Find where the given text appears and provide that cell's center as [X, Y] coordinate. 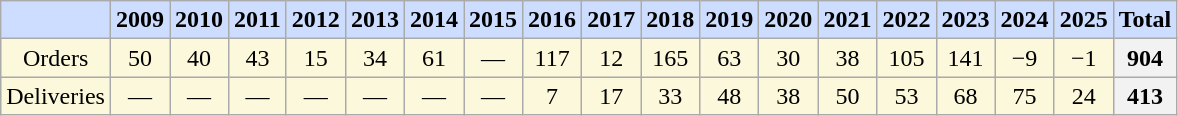
−9 [1024, 58]
68 [966, 96]
165 [670, 58]
2020 [788, 20]
12 [612, 58]
61 [434, 58]
−1 [1084, 58]
34 [374, 58]
904 [1145, 58]
7 [552, 96]
2021 [848, 20]
Deliveries [56, 96]
2015 [494, 20]
105 [906, 58]
2016 [552, 20]
24 [1084, 96]
2019 [730, 20]
48 [730, 96]
15 [316, 58]
2010 [200, 20]
Orders [56, 58]
2024 [1024, 20]
63 [730, 58]
2014 [434, 20]
43 [258, 58]
2011 [258, 20]
40 [200, 58]
141 [966, 58]
2023 [966, 20]
2017 [612, 20]
2012 [316, 20]
2022 [906, 20]
117 [552, 58]
2013 [374, 20]
2018 [670, 20]
30 [788, 58]
53 [906, 96]
33 [670, 96]
413 [1145, 96]
2009 [140, 20]
17 [612, 96]
75 [1024, 96]
Total [1145, 20]
2025 [1084, 20]
